Extract the (X, Y) coordinate from the center of the cell holding the provided text.  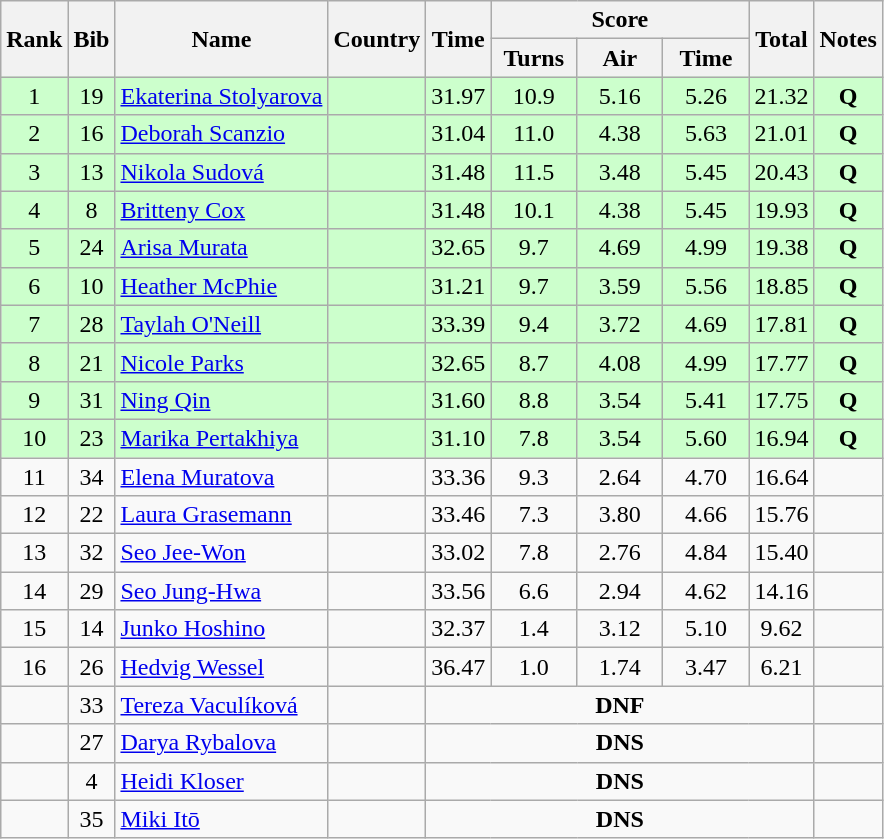
Nicole Parks (222, 362)
4.66 (706, 515)
2 (34, 134)
3.47 (706, 667)
8.7 (534, 362)
31.10 (458, 438)
31.21 (458, 286)
1.4 (534, 629)
28 (92, 324)
31.04 (458, 134)
17.77 (782, 362)
2.64 (620, 477)
Bib (92, 39)
15.76 (782, 515)
2.76 (620, 553)
8.8 (534, 400)
16.94 (782, 438)
9.3 (534, 477)
Tereza Vaculíková (222, 705)
4.84 (706, 553)
14.16 (782, 591)
Junko Hoshino (222, 629)
31.60 (458, 400)
DNF (620, 705)
32.37 (458, 629)
1.0 (534, 667)
32 (92, 553)
Heather McPhie (222, 286)
24 (92, 248)
2.94 (620, 591)
10.1 (534, 210)
Seo Jee-Won (222, 553)
Air (620, 58)
19.93 (782, 210)
5.41 (706, 400)
5.60 (706, 438)
Score (620, 20)
19 (92, 96)
33.46 (458, 515)
5.26 (706, 96)
33 (92, 705)
36.47 (458, 667)
Darya Rybalova (222, 743)
Hedvig Wessel (222, 667)
Miki Itō (222, 819)
33.02 (458, 553)
11.0 (534, 134)
18.85 (782, 286)
3.72 (620, 324)
23 (92, 438)
4.08 (620, 362)
31.97 (458, 96)
21 (92, 362)
1.74 (620, 667)
6 (34, 286)
6.6 (534, 591)
Taylah O'Neill (222, 324)
5.16 (620, 96)
22 (92, 515)
Notes (848, 39)
Britteny Cox (222, 210)
3 (34, 172)
9 (34, 400)
Ning Qin (222, 400)
7 (34, 324)
Turns (534, 58)
17.75 (782, 400)
15 (34, 629)
3.80 (620, 515)
Nikola Sudová (222, 172)
21.01 (782, 134)
Ekaterina Stolyarova (222, 96)
21.32 (782, 96)
33.39 (458, 324)
Rank (34, 39)
20.43 (782, 172)
1 (34, 96)
Laura Grasemann (222, 515)
5.56 (706, 286)
Heidi Kloser (222, 781)
9.4 (534, 324)
3.59 (620, 286)
16.64 (782, 477)
35 (92, 819)
5.10 (706, 629)
Seo Jung-Hwa (222, 591)
3.48 (620, 172)
33.56 (458, 591)
15.40 (782, 553)
31 (92, 400)
11 (34, 477)
11.5 (534, 172)
34 (92, 477)
12 (34, 515)
27 (92, 743)
10.9 (534, 96)
Deborah Scanzio (222, 134)
26 (92, 667)
Elena Muratova (222, 477)
Name (222, 39)
Marika Pertakhiya (222, 438)
17.81 (782, 324)
Arisa Murata (222, 248)
3.12 (620, 629)
4.70 (706, 477)
7.3 (534, 515)
33.36 (458, 477)
4.62 (706, 591)
19.38 (782, 248)
5.63 (706, 134)
29 (92, 591)
9.62 (782, 629)
5 (34, 248)
Country (377, 39)
Total (782, 39)
6.21 (782, 667)
